For the text-containing cell, return its midpoint in (X, Y) coordinate format. 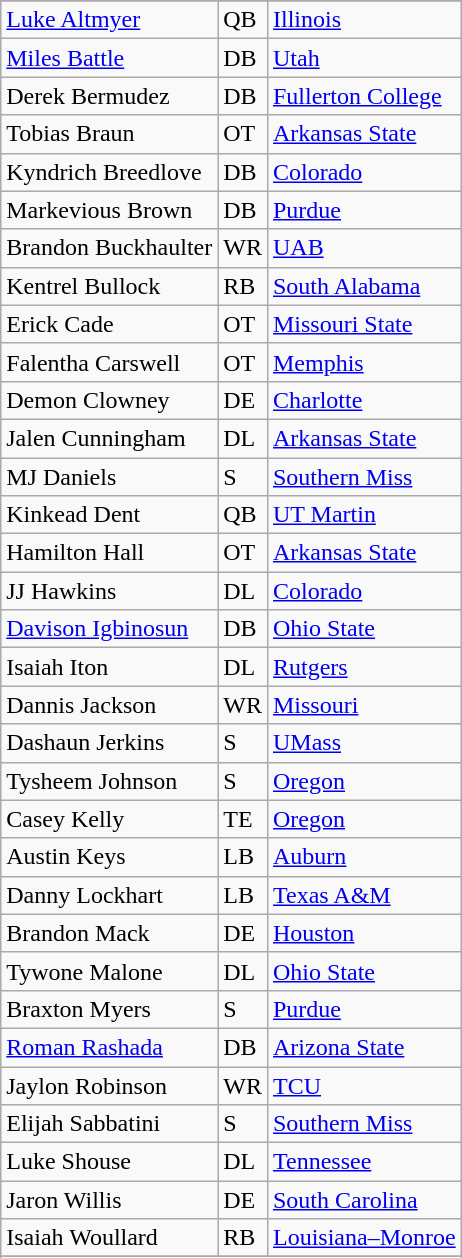
South Carolina (364, 1200)
UT Martin (364, 515)
Tywone Malone (110, 971)
MJ Daniels (110, 477)
Casey Kelly (110, 819)
Tennessee (364, 1162)
Illinois (364, 20)
Dashaun Jerkins (110, 743)
Dannis Jackson (110, 705)
UMass (364, 743)
Jaron Willis (110, 1200)
Brandon Mack (110, 933)
Rutgers (364, 667)
Erick Cade (110, 324)
Kentrel Bullock (110, 286)
Kinkead Dent (110, 515)
Roman Rashada (110, 1047)
TE (243, 819)
Danny Lockhart (110, 895)
Tysheem Johnson (110, 781)
Davison Igbinosun (110, 629)
Miles Battle (110, 58)
Elijah Sabbatini (110, 1124)
Kyndrich Breedlove (110, 172)
UAB (364, 248)
Falentha Carswell (110, 362)
Demon Clowney (110, 400)
Arizona State (364, 1047)
Tobias Braun (110, 134)
Derek Bermudez (110, 96)
Houston (364, 933)
Fullerton College (364, 96)
Auburn (364, 857)
Markevious Brown (110, 210)
Utah (364, 58)
Texas A&M (364, 895)
Braxton Myers (110, 1009)
JJ Hawkins (110, 591)
Isaiah Iton (110, 667)
Luke Altmyer (110, 20)
Jaylon Robinson (110, 1085)
South Alabama (364, 286)
Luke Shouse (110, 1162)
Brandon Buckhaulter (110, 248)
Austin Keys (110, 857)
Louisiana–Monroe (364, 1238)
Missouri State (364, 324)
Charlotte (364, 400)
Jalen Cunningham (110, 438)
Memphis (364, 362)
TCU (364, 1085)
Hamilton Hall (110, 553)
Isaiah Woullard (110, 1238)
Missouri (364, 705)
